Output the (x, y) coordinate of the center of the cell containing the given text.  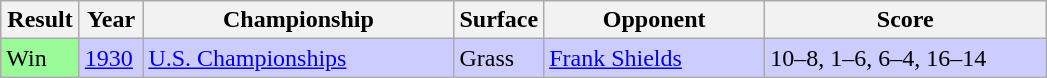
10–8, 1–6, 6–4, 16–14 (906, 58)
Championship (298, 20)
Grass (499, 58)
Result (40, 20)
Frank Shields (654, 58)
Year (111, 20)
Opponent (654, 20)
Score (906, 20)
Surface (499, 20)
Win (40, 58)
1930 (111, 58)
U.S. Championships (298, 58)
